Capture the cell that displays the provided text and extract its [X, Y] central coordinate. 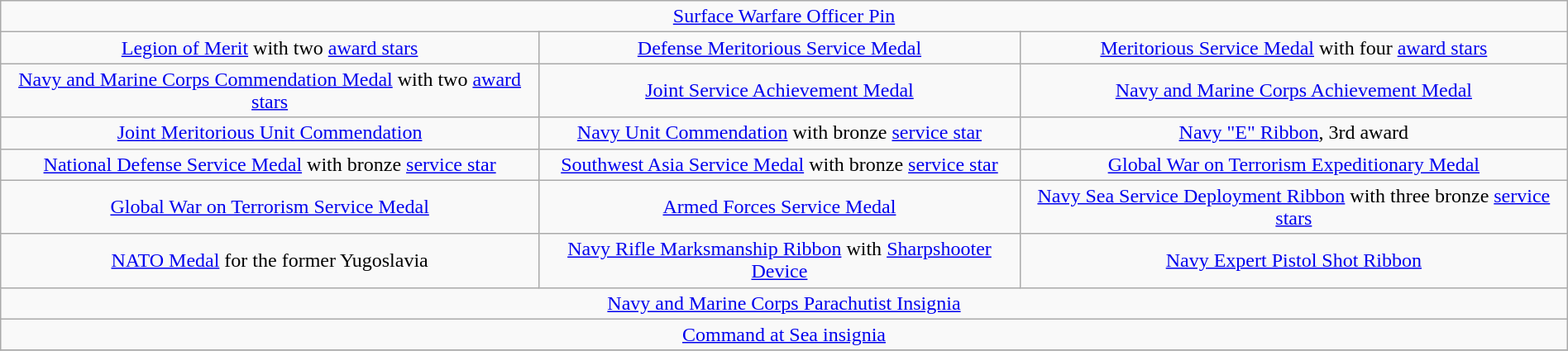
Navy Rifle Marksmanship Ribbon with Sharpshooter Device [779, 261]
Global War on Terrorism Service Medal [270, 206]
Navy Expert Pistol Shot Ribbon [1293, 261]
National Defense Service Medal with bronze service star [270, 164]
Armed Forces Service Medal [779, 206]
Meritorious Service Medal with four award stars [1293, 48]
Global War on Terrorism Expeditionary Medal [1293, 164]
Navy and Marine Corps Commendation Medal with two award stars [270, 91]
Joint Meritorious Unit Commendation [270, 133]
Legion of Merit with two award stars [270, 48]
Surface Warfare Officer Pin [784, 17]
Southwest Asia Service Medal with bronze service star [779, 164]
Command at Sea insignia [784, 334]
NATO Medal for the former Yugoslavia [270, 261]
Navy "E" Ribbon, 3rd award [1293, 133]
Navy and Marine Corps Parachutist Insignia [784, 303]
Navy Sea Service Deployment Ribbon with three bronze service stars [1293, 206]
Navy and Marine Corps Achievement Medal [1293, 91]
Navy Unit Commendation with bronze service star [779, 133]
Joint Service Achievement Medal [779, 91]
Defense Meritorious Service Medal [779, 48]
